From the cell containing the given text, extract its center point as (X, Y) coordinate. 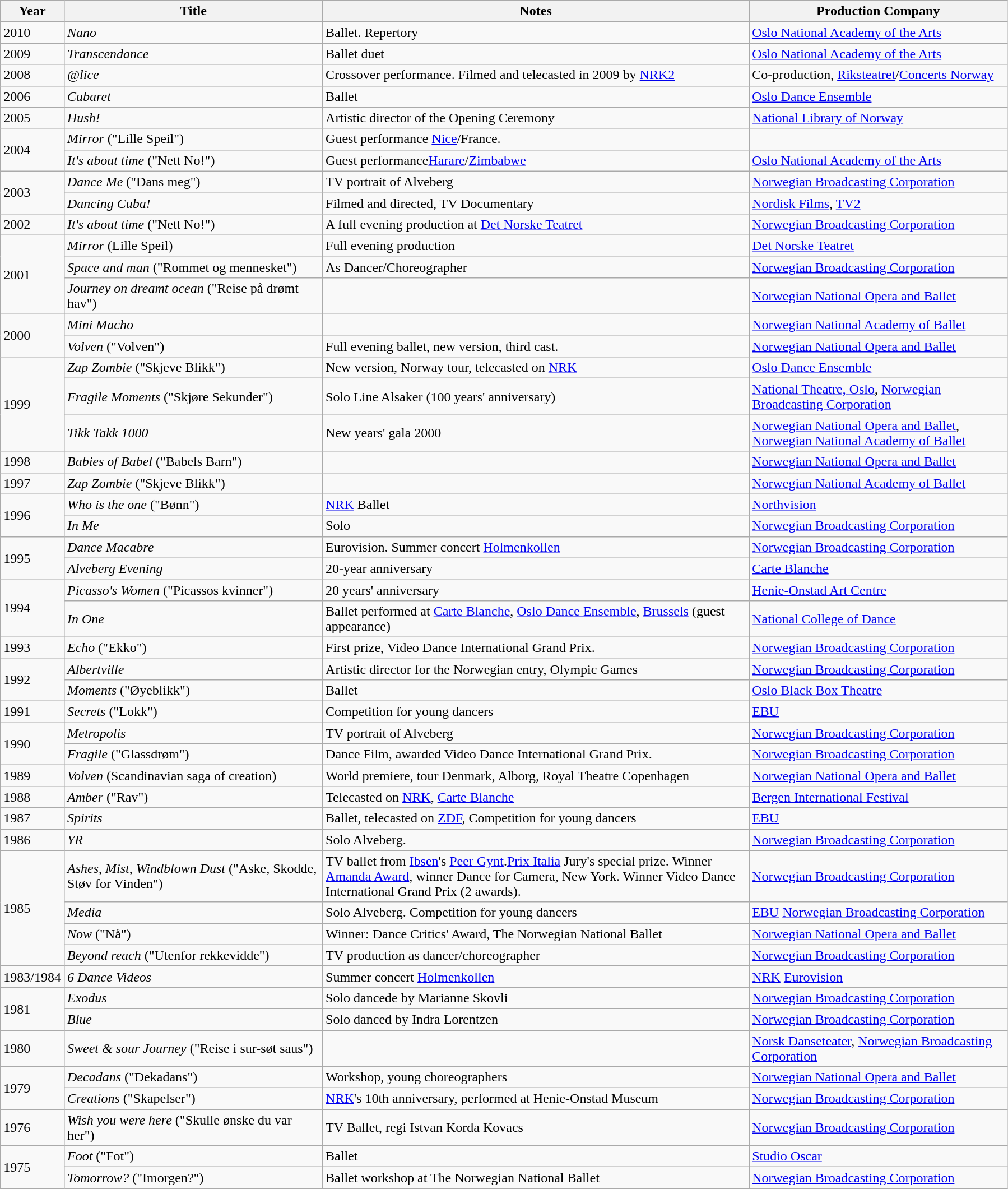
Solo Alveberg. Competition for young dancers (536, 913)
Nordisk Films, TV2 (879, 203)
Telecasted on NRK, Carte Blanche (536, 797)
1990 (32, 744)
1991 (32, 712)
Ballet workshop at The Norwegian National Ballet (536, 1178)
Picasso's Women ("Picassos kvinner") (193, 590)
Solo Alveberg. (536, 840)
Dance Macabre (193, 547)
Amber ("Rav") (193, 797)
2001 (32, 275)
Tikk Takk 1000 (193, 433)
Transcendance (193, 54)
Artistic director of the Opening Ceremony (536, 118)
1992 (32, 679)
Dance Me ("Dans meg") (193, 182)
Notes (536, 11)
Dance Film, awarded Video Dance International Grand Prix. (536, 755)
2002 (32, 224)
Solo dancede by Marianne Skovli (536, 998)
New years' gala 2000 (536, 433)
Wish you were here ("Skulle ønske du var her") (193, 1128)
1975 (32, 1167)
Ashes, Mist, Windblown Dust ("Aske, Skodde, Støv for Vinden") (193, 876)
1998 (32, 462)
Secrets ("Lokk") (193, 712)
2000 (32, 336)
Oslo Black Box Theatre (879, 691)
Journey on dreamt ocean ("Reise på drømt hav") (193, 296)
Volven (Scandinavian saga of creation) (193, 776)
Crossover performance. Filmed and telecasted in 2009 by NRK2 (536, 75)
2009 (32, 54)
Ballet, telecasted on ZDF, Competition for young dancers (536, 818)
1979 (32, 1088)
Norwegian National Opera and Ballet, Norwegian National Academy of Ballet (879, 433)
YR (193, 840)
1989 (32, 776)
Artistic director for the Norwegian entry, Olympic Games (536, 669)
Filmed and directed, TV Documentary (536, 203)
1981 (32, 1008)
Northvision (879, 505)
Space and man ("Rommet og mennesket") (193, 267)
Media (193, 913)
Full evening production (536, 246)
EBU Norwegian Broadcasting Corporation (879, 913)
Decadans ("Dekadans") (193, 1077)
Metropolis (193, 733)
Eurovision. Summer concert Holmenkollen (536, 547)
Moments ("Øyeblikk") (193, 691)
TV Ballet, regi Istvan Korda Kovacs (536, 1128)
Dancing Cuba! (193, 203)
NRK's 10th anniversary, performed at Henie-Onstad Museum (536, 1099)
Title (193, 11)
In One (193, 619)
1987 (32, 818)
New version, Norway tour, telecasted on NRK (536, 368)
1995 (32, 558)
Blue (193, 1019)
Summer concert Holmenkollen (536, 977)
NRK Ballet (536, 505)
1988 (32, 797)
Albertville (193, 669)
Bergen International Festival (879, 797)
2006 (32, 96)
Mirror (Lille Speil) (193, 246)
6 Dance Videos (193, 977)
Winner: Dance Critics' Award, The Norwegian National Ballet (536, 934)
Solo (536, 526)
TV production as dancer/choreographer (536, 955)
Ballet duet (536, 54)
Foot ("Fot") (193, 1156)
In Me (193, 526)
Mirror ("Lille Speil") (193, 139)
Fragile ("Glassdrøm") (193, 755)
World premiere, tour Denmark, Alborg, Royal Theatre Copenhagen (536, 776)
Babies of Babel ("Babels Barn") (193, 462)
Production Company (879, 11)
1993 (32, 647)
First prize, Video Dance International Grand Prix. (536, 647)
20 years' anniversary (536, 590)
Spirits (193, 818)
Exodus (193, 998)
Carte Blanche (879, 568)
2008 (32, 75)
Solo Line Alsaker (100 years' anniversary) (536, 397)
1983/1984 (32, 977)
Ballet performed at Carte Blanche, Oslo Dance Ensemble, Brussels (guest appearance) (536, 619)
Studio Oscar (879, 1156)
1996 (32, 515)
Alveberg Evening (193, 568)
1994 (32, 608)
@lice (193, 75)
Nano (193, 33)
1980 (32, 1048)
Mini Macho (193, 325)
As Dancer/Choreographer (536, 267)
Who is the one ("Bønn") (193, 505)
Sweet & sour Journey ("Reise i sur-søt saus") (193, 1048)
Hush! (193, 118)
National College of Dance (879, 619)
Cubaret (193, 96)
Co-production, Riksteatret/Concerts Norway (879, 75)
20-year anniversary (536, 568)
Echo ("Ekko") (193, 647)
Competition for young dancers (536, 712)
2003 (32, 192)
Workshop, young choreographers (536, 1077)
A full evening production at Det Norske Teatret (536, 224)
Full evening ballet, new version, third cast. (536, 346)
Norsk Danseteater, Norwegian Broadcasting Corporation (879, 1048)
1997 (32, 483)
Det Norske Teatret (879, 246)
Henie-Onstad Art Centre (879, 590)
Now ("Nå") (193, 934)
Fragile Moments ("Skjøre Sekunder") (193, 397)
National Theatre, Oslo, Norwegian Broadcasting Corporation (879, 397)
Volven ("Volven") (193, 346)
National Library of Norway (879, 118)
1986 (32, 840)
2005 (32, 118)
Solo danced by Indra Lorentzen (536, 1019)
1985 (32, 908)
Guest performance Nice/France. (536, 139)
Tomorrow? ("Imorgen?") (193, 1178)
Guest performanceHarare/Zimbabwe (536, 160)
1999 (32, 404)
1976 (32, 1128)
Creations ("Skapelser") (193, 1099)
Year (32, 11)
NRK Eurovision (879, 977)
2004 (32, 150)
2010 (32, 33)
Beyond reach ("Utenfor rekkevidde") (193, 955)
Ballet. Repertory (536, 33)
